Detect which cell encompasses the target text, then output its (X, Y) center coordinate. 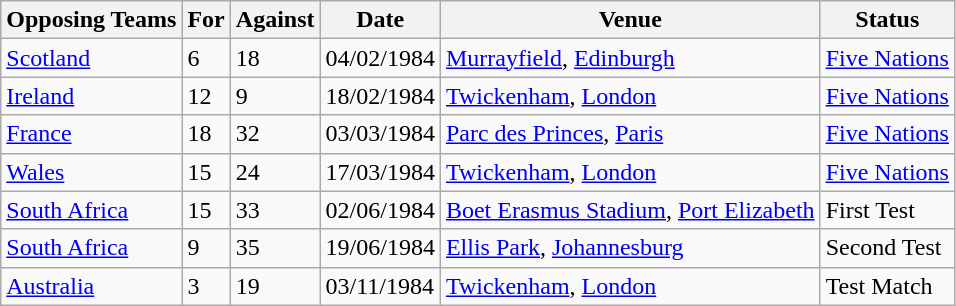
Status (887, 20)
Venue (630, 20)
Australia (92, 286)
35 (275, 248)
Opposing Teams (92, 20)
France (92, 134)
Ireland (92, 96)
Wales (92, 172)
Parc des Princes, Paris (630, 134)
17/03/1984 (380, 172)
Second Test (887, 248)
33 (275, 210)
Ellis Park, Johannesburg (630, 248)
Boet Erasmus Stadium, Port Elizabeth (630, 210)
24 (275, 172)
3 (206, 286)
Date (380, 20)
Scotland (92, 58)
Against (275, 20)
03/03/1984 (380, 134)
32 (275, 134)
12 (206, 96)
02/06/1984 (380, 210)
18/02/1984 (380, 96)
Test Match (887, 286)
03/11/1984 (380, 286)
For (206, 20)
Murrayfield, Edinburgh (630, 58)
19 (275, 286)
19/06/1984 (380, 248)
04/02/1984 (380, 58)
First Test (887, 210)
6 (206, 58)
